Output the [x, y] coordinate of the center of the cell containing the given text.  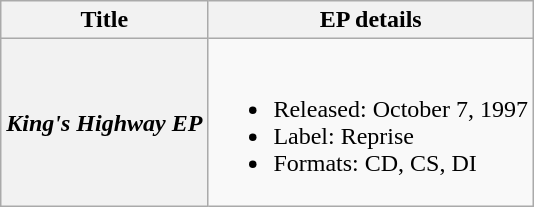
EP details [371, 20]
King's Highway EP [104, 122]
Title [104, 20]
Released: October 7, 1997Label: RepriseFormats: CD, CS, DI [371, 122]
